Return the (x, y) coordinate for the center point of the cell that contains the specified text.  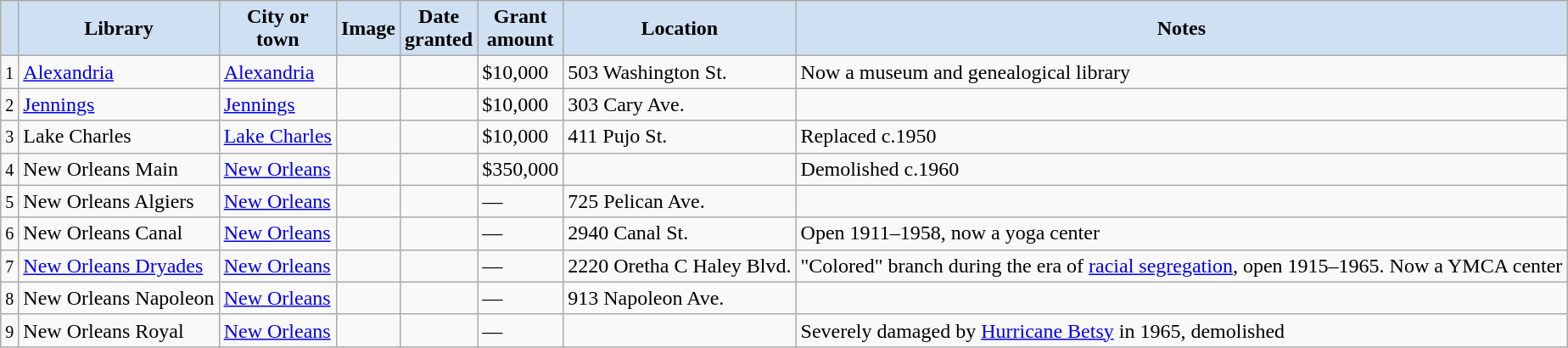
Replaced c.1950 (1181, 137)
New Orleans Canal (119, 233)
411 Pujo St. (680, 137)
503 Washington St. (680, 72)
Now a museum and genealogical library (1181, 72)
8 (10, 298)
Dategranted (440, 29)
913 Napoleon Ave. (680, 298)
4 (10, 169)
New Orleans Dryades (119, 266)
Image (368, 29)
Open 1911–1958, now a yoga center (1181, 233)
Notes (1181, 29)
725 Pelican Ave. (680, 201)
2940 Canal St. (680, 233)
New Orleans Main (119, 169)
303 Cary Ave. (680, 104)
1 (10, 72)
5 (10, 201)
7 (10, 266)
$350,000 (521, 169)
City ortown (277, 29)
Grantamount (521, 29)
2 (10, 104)
New Orleans Royal (119, 330)
New Orleans Algiers (119, 201)
Location (680, 29)
9 (10, 330)
6 (10, 233)
Library (119, 29)
"Colored" branch during the era of racial segregation, open 1915–1965. Now a YMCA center (1181, 266)
New Orleans Napoleon (119, 298)
2220 Oretha C Haley Blvd. (680, 266)
Demolished c.1960 (1181, 169)
3 (10, 137)
Severely damaged by Hurricane Betsy in 1965, demolished (1181, 330)
